Provide the [X, Y] coordinate of the cell's center where the given text is located.  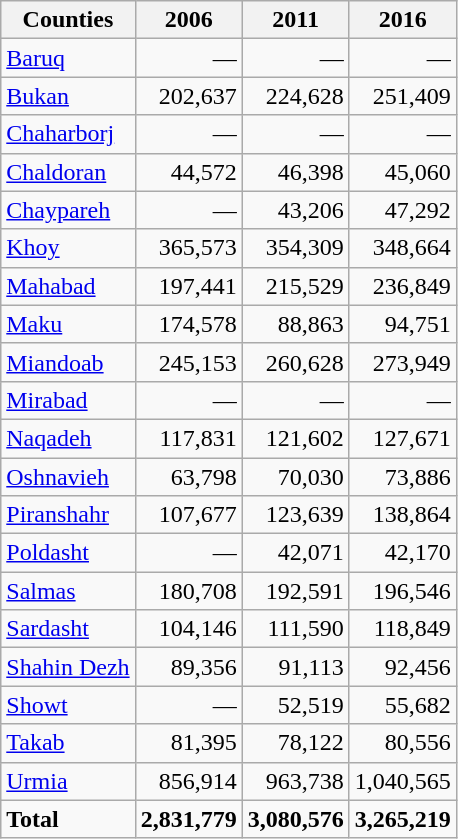
Bukan [68, 96]
111,590 [296, 629]
245,153 [188, 362]
Chaldoran [68, 172]
354,309 [296, 248]
251,409 [402, 96]
138,864 [402, 515]
118,849 [402, 629]
197,441 [188, 286]
273,949 [402, 362]
348,664 [402, 248]
Chaypareh [68, 210]
73,886 [402, 477]
Poldasht [68, 553]
Maku [68, 324]
Takab [68, 743]
Chaharborj [68, 134]
215,529 [296, 286]
963,738 [296, 781]
88,863 [296, 324]
44,572 [188, 172]
70,030 [296, 477]
2016 [402, 20]
856,914 [188, 781]
104,146 [188, 629]
174,578 [188, 324]
127,671 [402, 438]
Urmia [68, 781]
3,080,576 [296, 819]
2006 [188, 20]
2,831,779 [188, 819]
Total [68, 819]
Khoy [68, 248]
123,639 [296, 515]
94,751 [402, 324]
46,398 [296, 172]
236,849 [402, 286]
81,395 [188, 743]
224,628 [296, 96]
92,456 [402, 667]
Shahin Dezh [68, 667]
45,060 [402, 172]
Oshnavieh [68, 477]
117,831 [188, 438]
47,292 [402, 210]
192,591 [296, 591]
Piranshahr [68, 515]
42,170 [402, 553]
80,556 [402, 743]
107,677 [188, 515]
180,708 [188, 591]
78,122 [296, 743]
202,637 [188, 96]
Naqadeh [68, 438]
196,546 [402, 591]
365,573 [188, 248]
91,113 [296, 667]
52,519 [296, 705]
Baruq [68, 58]
1,040,565 [402, 781]
63,798 [188, 477]
55,682 [402, 705]
Mirabad [68, 400]
260,628 [296, 362]
3,265,219 [402, 819]
Sardasht [68, 629]
42,071 [296, 553]
Counties [68, 20]
Showt [68, 705]
Salmas [68, 591]
43,206 [296, 210]
121,602 [296, 438]
Miandoab [68, 362]
2011 [296, 20]
Mahabad [68, 286]
89,356 [188, 667]
